Pinpoint the cell where the given text exists, returning its [X, Y] midpoint coordinate. 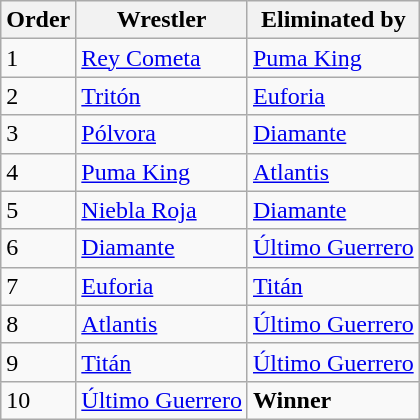
Eliminated by [333, 20]
Order [38, 20]
4 [38, 172]
Wrestler [162, 20]
10 [38, 400]
9 [38, 362]
1 [38, 58]
7 [38, 286]
6 [38, 248]
Rey Cometa [162, 58]
2 [38, 96]
Winner [333, 400]
5 [38, 210]
Niebla Roja [162, 210]
Tritón [162, 96]
8 [38, 324]
Pólvora [162, 134]
3 [38, 134]
